Provide the [x, y] coordinate of the cell's center where the given text is located.  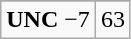
UNC −7 [48, 20]
63 [112, 20]
